For the text-containing cell, return its midpoint in [x, y] coordinate format. 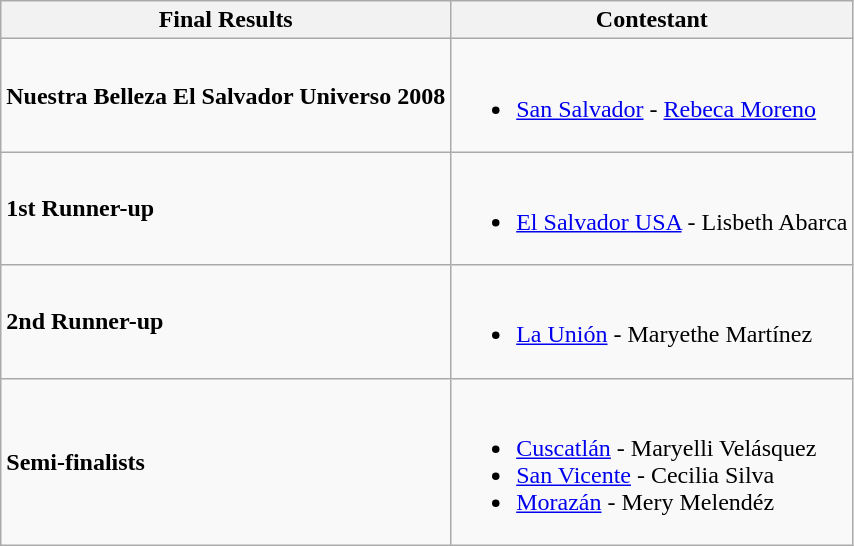
Nuestra Belleza El Salvador Universo 2008 [226, 96]
San Salvador - Rebeca Moreno [652, 96]
Contestant [652, 20]
El Salvador USA - Lisbeth Abarca [652, 208]
Cuscatlán - Maryelli VelásquezSan Vicente - Cecilia SilvaMorazán - Mery Melendéz [652, 462]
Semi-finalists [226, 462]
1st Runner-up [226, 208]
2nd Runner-up [226, 322]
La Unión - Maryethe Martínez [652, 322]
Final Results [226, 20]
